Detect which cell encompasses the target text, then output its (X, Y) center coordinate. 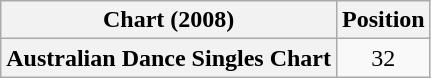
Position (383, 20)
Chart (2008) (169, 20)
Australian Dance Singles Chart (169, 58)
32 (383, 58)
